Search for the cell housing the specified text and yield its (X, Y) center coordinate. 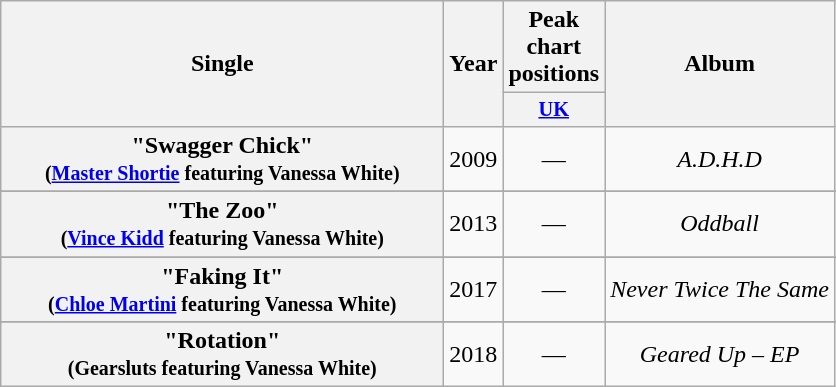
"Rotation"(Gearsluts featuring Vanessa White) (222, 354)
"The Zoo"(Vince Kidd featuring Vanessa White) (222, 224)
"Swagger Chick"(Master Shortie featuring Vanessa White) (222, 158)
Single (222, 64)
"Faking It"(Chloe Martini featuring Vanessa White) (222, 290)
2017 (474, 290)
A.D.H.D (720, 158)
Peak chart positions (554, 47)
Album (720, 64)
Oddball (720, 224)
2013 (474, 224)
Year (474, 64)
Never Twice The Same (720, 290)
2018 (474, 354)
Geared Up – EP (720, 354)
UK (554, 110)
2009 (474, 158)
